Pinpoint the cell where the given text exists, returning its (X, Y) midpoint coordinate. 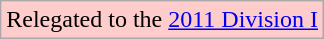
Relegated to the 2011 Division I (162, 20)
